Return (x, y) of the center of cell containing provided text 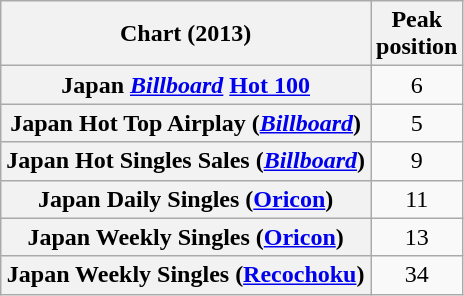
5 (417, 123)
Japan Daily Singles (Oricon) (186, 199)
11 (417, 199)
Japan Weekly Singles (Recochoku) (186, 275)
34 (417, 275)
13 (417, 237)
Peakposition (417, 34)
Chart (2013) (186, 34)
Japan Hot Top Airplay (Billboard) (186, 123)
Japan Hot Singles Sales (Billboard) (186, 161)
Japan Weekly Singles (Oricon) (186, 237)
Japan Billboard Hot 100 (186, 85)
9 (417, 161)
6 (417, 85)
